Scan for the cell matching the given text and deliver its (x, y) coordinate at center. 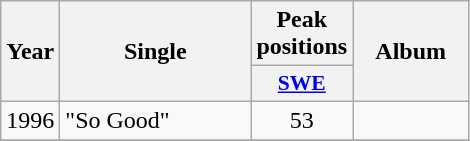
"So Good" (156, 120)
SWE (302, 84)
Peak positions (302, 34)
1996 (30, 120)
Album (411, 52)
Year (30, 52)
Single (156, 52)
53 (302, 120)
